Find where the given text appears and provide that cell's center as (x, y) coordinate. 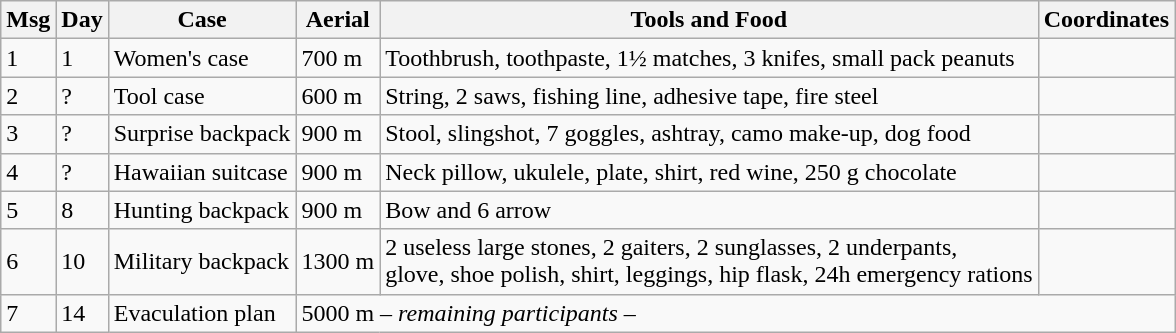
Hawaiian suitcase (202, 172)
String, 2 saws, fishing line, adhesive tape, fire steel (710, 96)
Toothbrush, toothpaste, 1½ matches, 3 knifes, small pack peanuts (710, 58)
Tools and Food (710, 20)
Stool, slingshot, 7 goggles, ashtray, camo make-up, dog food (710, 134)
5000 m – remaining participants – (736, 313)
Military backpack (202, 262)
10 (82, 262)
600 m (338, 96)
Women's case (202, 58)
Coordinates (1106, 20)
7 (28, 313)
Tool case (202, 96)
3 (28, 134)
6 (28, 262)
8 (82, 210)
Case (202, 20)
1300 m (338, 262)
Surprise backpack (202, 134)
4 (28, 172)
Hunting backpack (202, 210)
2 useless large stones, 2 gaiters, 2 sunglasses, 2 underpants,glove, shoe polish, shirt, leggings, hip flask, 24h emergency rations (710, 262)
Day (82, 20)
Aerial (338, 20)
Bow and 6 arrow (710, 210)
Msg (28, 20)
5 (28, 210)
14 (82, 313)
700 m (338, 58)
Evaculation plan (202, 313)
2 (28, 96)
Neck pillow, ukulele, plate, shirt, red wine, 250 g chocolate (710, 172)
